Return (X, Y) of the center of cell containing provided text 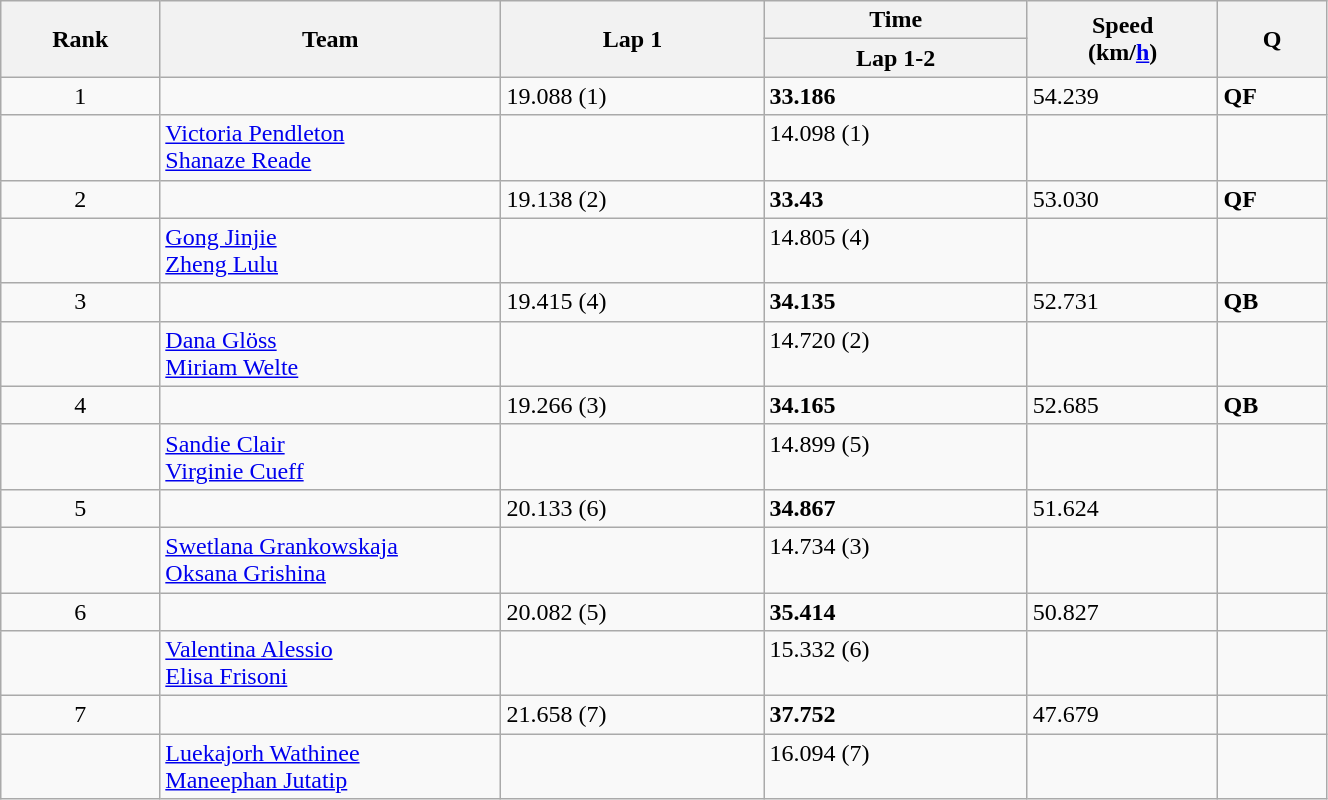
Luekajorh WathineeManeephan Jutatip (330, 766)
6 (80, 611)
52.685 (1122, 405)
51.624 (1122, 508)
19.266 (3) (632, 405)
Q (1272, 39)
47.679 (1122, 715)
34.867 (896, 508)
33.43 (896, 199)
14.805 (4) (896, 250)
14.899 (5) (896, 456)
7 (80, 715)
Victoria PendletonShanaze Reade (330, 148)
Swetlana GrankowskajaOksana Grishina (330, 560)
16.094 (7) (896, 766)
20.133 (6) (632, 508)
21.658 (7) (632, 715)
15.332 (6) (896, 664)
Dana GlössMiriam Welte (330, 354)
2 (80, 199)
50.827 (1122, 611)
Lap 1-2 (896, 58)
Speed(km/h) (1122, 39)
Time (896, 20)
1 (80, 96)
Gong JinjieZheng Lulu (330, 250)
34.165 (896, 405)
Sandie ClairVirginie Cueff (330, 456)
20.082 (5) (632, 611)
19.138 (2) (632, 199)
14.098 (1) (896, 148)
34.135 (896, 302)
19.415 (4) (632, 302)
33.186 (896, 96)
37.752 (896, 715)
52.731 (1122, 302)
53.030 (1122, 199)
4 (80, 405)
35.414 (896, 611)
14.734 (3) (896, 560)
Lap 1 (632, 39)
14.720 (2) (896, 354)
19.088 (1) (632, 96)
Rank (80, 39)
3 (80, 302)
54.239 (1122, 96)
Valentina AlessioElisa Frisoni (330, 664)
Team (330, 39)
5 (80, 508)
